Extract the [x, y] coordinate from the center of the cell holding the provided text.  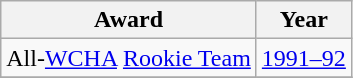
1991–92 [304, 58]
All-WCHA Rookie Team [129, 58]
Year [304, 20]
Award [129, 20]
